Scan for the cell matching the given text and deliver its [x, y] coordinate at center. 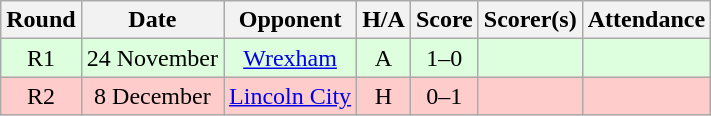
Wrexham [290, 58]
Attendance [646, 20]
Opponent [290, 20]
A [384, 58]
R2 [41, 96]
Date [152, 20]
Lincoln City [290, 96]
Score [444, 20]
8 December [152, 96]
H [384, 96]
R1 [41, 58]
24 November [152, 58]
Round [41, 20]
H/A [384, 20]
Scorer(s) [530, 20]
1–0 [444, 58]
0–1 [444, 96]
